Detect which cell encompasses the target text, then output its (x, y) center coordinate. 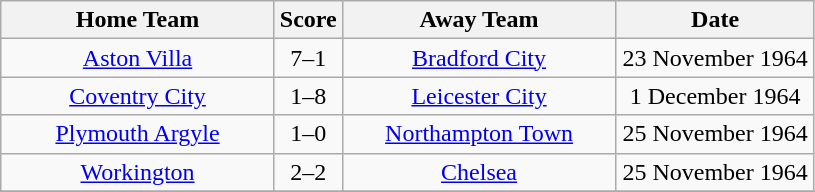
Date (716, 20)
1–0 (308, 134)
2–2 (308, 172)
Aston Villa (138, 58)
Workington (138, 172)
Leicester City (479, 96)
23 November 1964 (716, 58)
Northampton Town (479, 134)
1 December 1964 (716, 96)
Coventry City (138, 96)
Bradford City (479, 58)
Score (308, 20)
Plymouth Argyle (138, 134)
Home Team (138, 20)
7–1 (308, 58)
Chelsea (479, 172)
1–8 (308, 96)
Away Team (479, 20)
